Provide the [X, Y] coordinate of the cell's center where the given text is located.  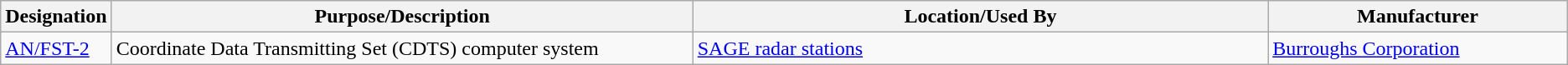
Purpose/Description [402, 17]
SAGE radar stations [980, 48]
Coordinate Data Transmitting Set (CDTS) computer system [402, 48]
Location/Used By [980, 17]
Designation [56, 17]
AN/FST-2 [56, 48]
Burroughs Corporation [1418, 48]
Manufacturer [1418, 17]
